Search for the cell housing the specified text and yield its (x, y) center coordinate. 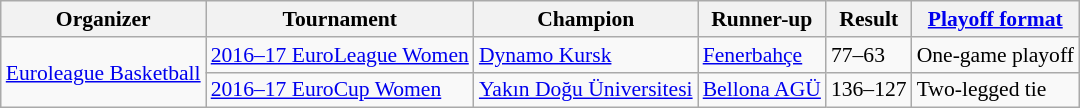
Bellona AGÜ (762, 90)
Fenerbahçe (762, 55)
Two-legged tie (996, 90)
Champion (586, 19)
Organizer (104, 19)
2016–17 EuroLeague Women (340, 55)
Result (869, 19)
Playoff format (996, 19)
77–63 (869, 55)
Dynamo Kursk (586, 55)
Runner-up (762, 19)
Tournament (340, 19)
136–127 (869, 90)
Euroleague Basketball (104, 72)
One-game playoff (996, 55)
2016–17 EuroCup Women (340, 90)
Yakın Doğu Üniversitesi (586, 90)
